Return (x, y) of the center of cell containing provided text 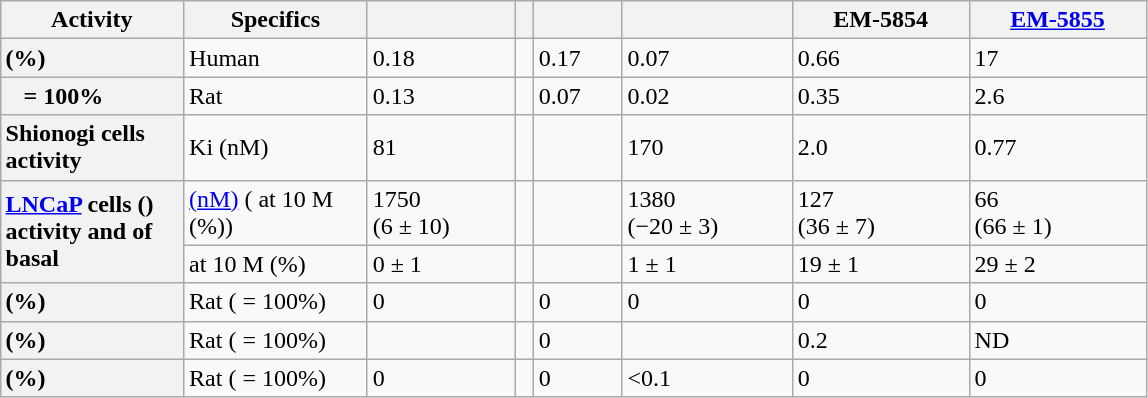
1 ± 1 (707, 264)
EM‑5854 (880, 20)
81 (441, 148)
Specifics (276, 20)
1750(6 ± 10) (441, 212)
(nM) ( at 10 M (%)) (276, 212)
2.0 (880, 148)
0.17 (578, 58)
Shionogi cells activity (92, 148)
EM‑5855 (1058, 20)
0.18 (441, 58)
LNCaP cells () activity and of basal (92, 232)
17 (1058, 58)
29 ± 2 (1058, 264)
ND (1058, 340)
127(36 ± 7) (880, 212)
0.35 (880, 96)
<0.1 (707, 378)
0.02 (707, 96)
1380(−20 ± 3) (707, 212)
0 ± 1 (441, 264)
170 (707, 148)
19 ± 1 (880, 264)
0.66 (880, 58)
2.6 (1058, 96)
Human (276, 58)
0.2 (880, 340)
at 10 M (%) (276, 264)
66(66 ± 1) (1058, 212)
Activity (92, 20)
Ki (nM) (276, 148)
= 100% (92, 96)
0.77 (1058, 148)
Rat (276, 96)
0.13 (441, 96)
